Search for the cell housing the specified text and yield its [X, Y] center coordinate. 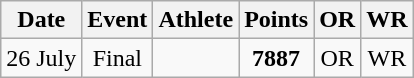
26 July [42, 58]
Final [118, 58]
7887 [276, 58]
Points [276, 20]
Date [42, 20]
Athlete [196, 20]
Event [118, 20]
